Provide the [X, Y] coordinate of the cell's center where the given text is located.  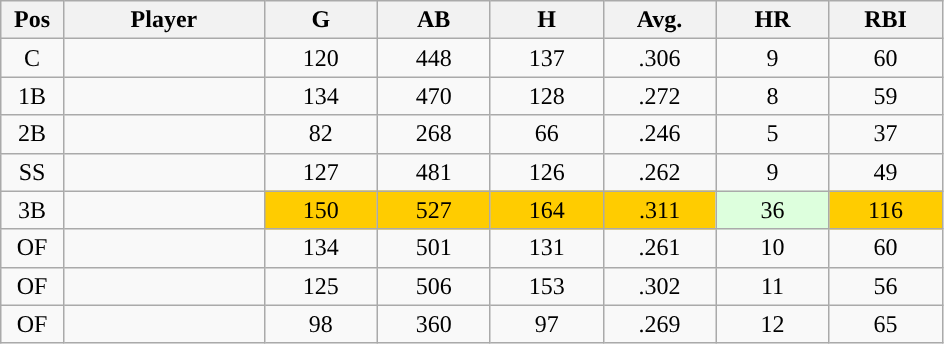
10 [772, 248]
Player [164, 20]
128 [546, 96]
98 [320, 324]
120 [320, 58]
49 [886, 172]
C [32, 58]
Pos [32, 20]
Avg. [660, 20]
.302 [660, 286]
137 [546, 58]
360 [434, 324]
97 [546, 324]
268 [434, 134]
.246 [660, 134]
501 [434, 248]
3B [32, 210]
12 [772, 324]
.261 [660, 248]
448 [434, 58]
.269 [660, 324]
.272 [660, 96]
HR [772, 20]
.306 [660, 58]
RBI [886, 20]
126 [546, 172]
36 [772, 210]
65 [886, 324]
8 [772, 96]
H [546, 20]
125 [320, 286]
1B [32, 96]
82 [320, 134]
150 [320, 210]
56 [886, 286]
66 [546, 134]
131 [546, 248]
11 [772, 286]
153 [546, 286]
481 [434, 172]
37 [886, 134]
127 [320, 172]
506 [434, 286]
.262 [660, 172]
527 [434, 210]
AB [434, 20]
SS [32, 172]
470 [434, 96]
5 [772, 134]
59 [886, 96]
2B [32, 134]
G [320, 20]
116 [886, 210]
.311 [660, 210]
164 [546, 210]
